Provide the [x, y] coordinate of the cell's center where the given text is located.  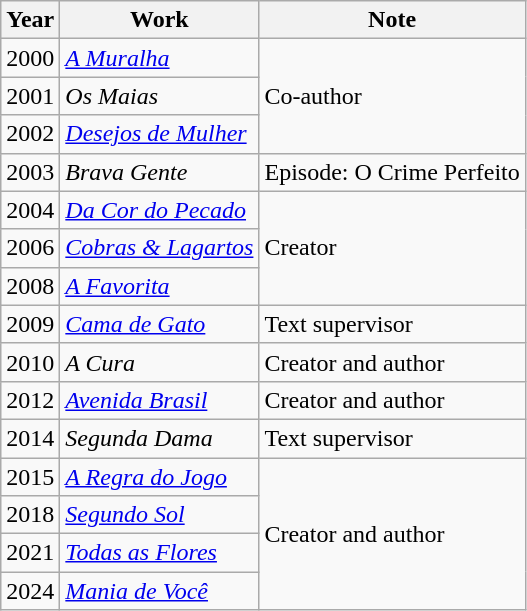
Da Cor do Pecado [160, 210]
Co-author [392, 96]
Mania de Você [160, 591]
2001 [30, 96]
Cobras & Lagartos [160, 248]
Creator [392, 248]
2015 [30, 477]
Brava Gente [160, 172]
2014 [30, 438]
2012 [30, 400]
Segunda Dama [160, 438]
Todas as Flores [160, 553]
2010 [30, 362]
Desejos de Mulher [160, 134]
Avenida Brasil [160, 400]
A Favorita [160, 286]
2004 [30, 210]
Segundo Sol [160, 515]
Work [160, 20]
A Regra do Jogo [160, 477]
2024 [30, 591]
Year [30, 20]
A Cura [160, 362]
2002 [30, 134]
2018 [30, 515]
Note [392, 20]
A Muralha [160, 58]
2000 [30, 58]
2021 [30, 553]
2006 [30, 248]
Os Maias [160, 96]
Cama de Gato [160, 324]
2003 [30, 172]
Episode: O Crime Perfeito [392, 172]
2009 [30, 324]
2008 [30, 286]
